For the text-containing cell, return its midpoint in (X, Y) coordinate format. 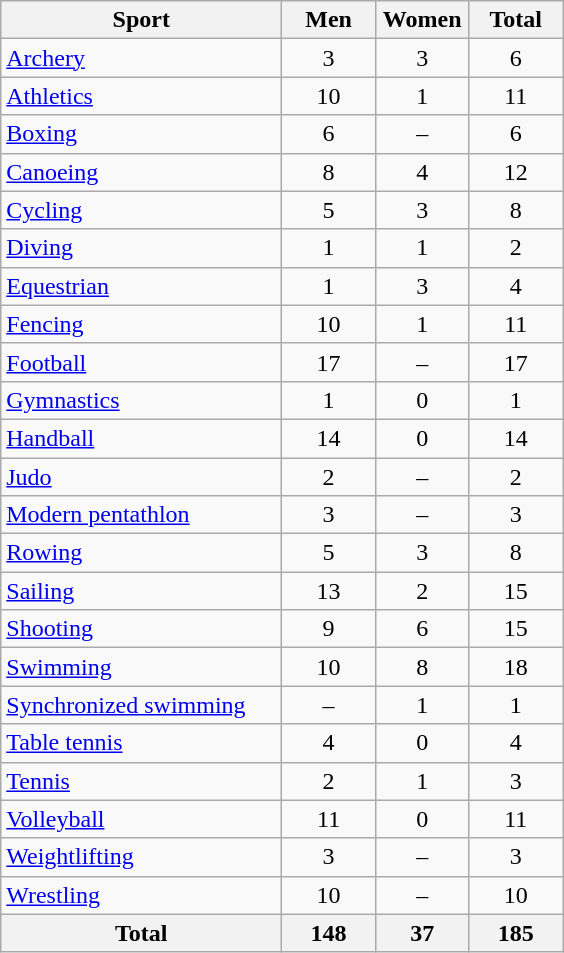
Cycling (142, 210)
Women (422, 20)
37 (422, 933)
Football (142, 362)
148 (329, 933)
18 (516, 667)
Boxing (142, 134)
Modern pentathlon (142, 515)
Fencing (142, 324)
Canoeing (142, 172)
Tennis (142, 781)
Archery (142, 58)
Wrestling (142, 895)
Sailing (142, 591)
Athletics (142, 96)
Diving (142, 248)
Table tennis (142, 743)
9 (329, 629)
Sport (142, 20)
13 (329, 591)
Equestrian (142, 286)
Volleyball (142, 819)
Swimming (142, 667)
185 (516, 933)
12 (516, 172)
Handball (142, 438)
Synchronized swimming (142, 705)
Judo (142, 477)
Shooting (142, 629)
Men (329, 20)
Weightlifting (142, 857)
Gymnastics (142, 400)
Rowing (142, 553)
